Output the [x, y] coordinate of the center of the cell containing the given text.  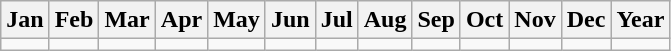
Sep [436, 20]
Jun [290, 20]
May [237, 20]
Jul [336, 20]
Year [640, 20]
Oct [484, 20]
Feb [74, 20]
Mar [127, 20]
Dec [586, 20]
Nov [535, 20]
Jan [25, 20]
Aug [385, 20]
Apr [181, 20]
